Return the [X, Y] coordinate for the center point of the cell that contains the specified text.  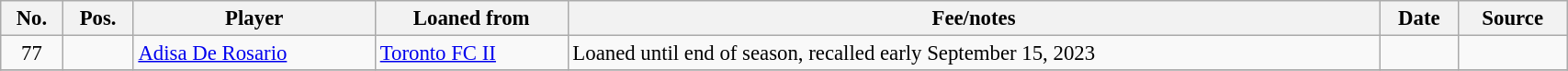
Toronto FC II [471, 53]
Loaned from [471, 18]
Fee/notes [974, 18]
Pos. [97, 18]
Player [254, 18]
Date [1419, 18]
Source [1513, 18]
Adisa De Rosario [254, 53]
77 [31, 53]
No. [31, 18]
Loaned until end of season, recalled early September 15, 2023 [974, 53]
